Output the (X, Y) coordinate of the center of the cell containing the given text.  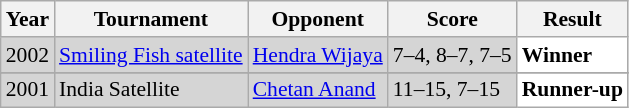
Winner (572, 55)
Smiling Fish satellite (151, 55)
Runner-up (572, 90)
7–4, 8–7, 7–5 (452, 55)
Hendra Wijaya (318, 55)
Score (452, 19)
Result (572, 19)
Chetan Anand (318, 90)
Tournament (151, 19)
2001 (28, 90)
2002 (28, 55)
Opponent (318, 19)
11–15, 7–15 (452, 90)
India Satellite (151, 90)
Year (28, 19)
